Capture the cell that displays the provided text and extract its [x, y] central coordinate. 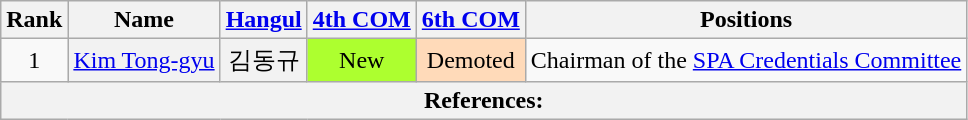
Demoted [470, 60]
New [362, 60]
Name [144, 20]
Positions [746, 20]
4th COM [362, 20]
References: [484, 100]
김동규 [264, 60]
Hangul [264, 20]
Kim Tong-gyu [144, 60]
6th COM [470, 20]
Chairman of the SPA Credentials Committee [746, 60]
1 [34, 60]
Rank [34, 20]
